Output the (X, Y) coordinate of the center of the cell containing the given text.  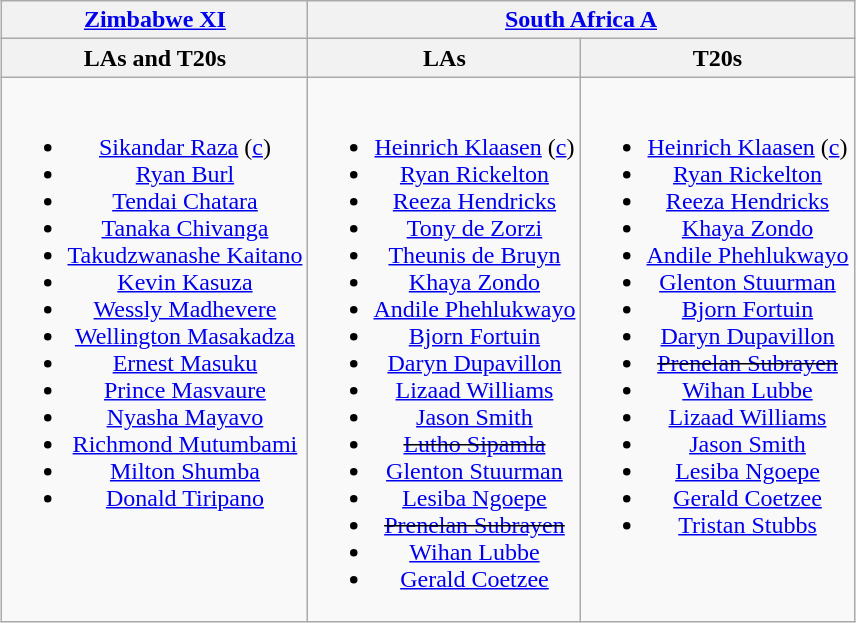
LAs (444, 58)
Zimbabwe XI (155, 20)
South Africa A (581, 20)
LAs and T20s (155, 58)
T20s (718, 58)
